Provide the (X, Y) coordinate of the cell's center where the given text is located.  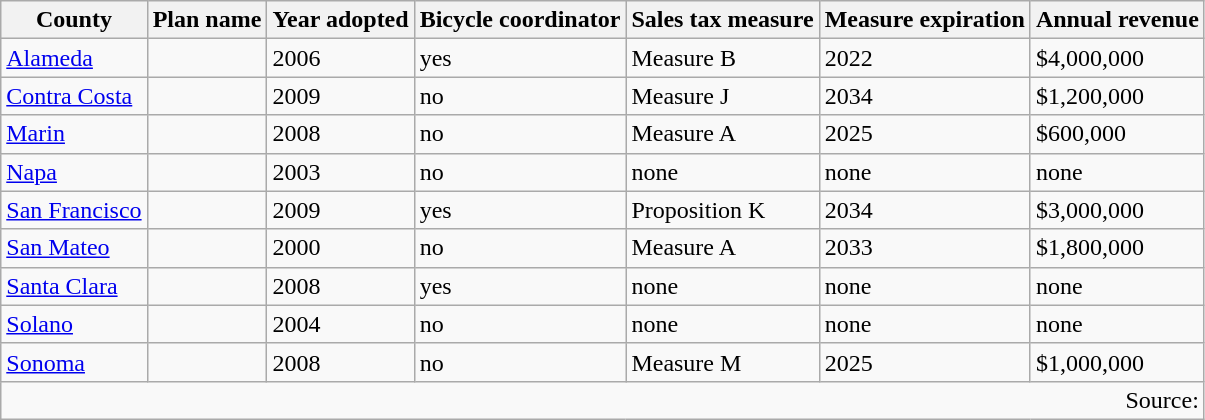
Measure B (722, 58)
2000 (340, 248)
$600,000 (1117, 134)
Sales tax measure (722, 20)
Santa Clara (74, 286)
Alameda (74, 58)
Sonoma (74, 362)
2003 (340, 172)
2022 (924, 58)
2033 (924, 248)
Plan name (207, 20)
Annual revenue (1117, 20)
Year adopted (340, 20)
$1,800,000 (1117, 248)
Napa (74, 172)
Contra Costa (74, 96)
San Francisco (74, 210)
Solano (74, 324)
$1,000,000 (1117, 362)
Bicycle coordinator (520, 20)
Marin (74, 134)
Measure J (722, 96)
County (74, 20)
Proposition K (722, 210)
$1,200,000 (1117, 96)
2004 (340, 324)
$3,000,000 (1117, 210)
Measure expiration (924, 20)
$4,000,000 (1117, 58)
Measure M (722, 362)
Source: (603, 400)
San Mateo (74, 248)
2006 (340, 58)
